Identify which cell holds the provided text, then report its (x, y) central coordinate. 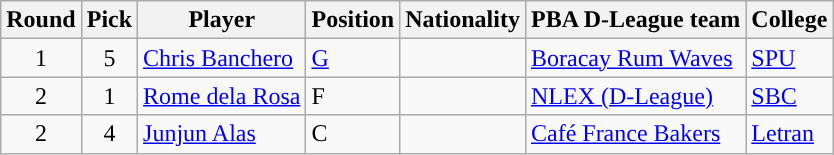
Letran (790, 134)
NLEX (D-League) (635, 96)
Junjun Alas (222, 134)
G (353, 58)
Position (353, 20)
4 (109, 134)
C (353, 134)
F (353, 96)
PBA D-League team (635, 20)
Café France Bakers (635, 134)
Nationality (463, 20)
Pick (109, 20)
Chris Banchero (222, 58)
SPU (790, 58)
College (790, 20)
Boracay Rum Waves (635, 58)
SBC (790, 96)
Round (41, 20)
5 (109, 58)
Rome dela Rosa (222, 96)
Player (222, 20)
